Pinpoint the cell where the given text exists, returning its [x, y] midpoint coordinate. 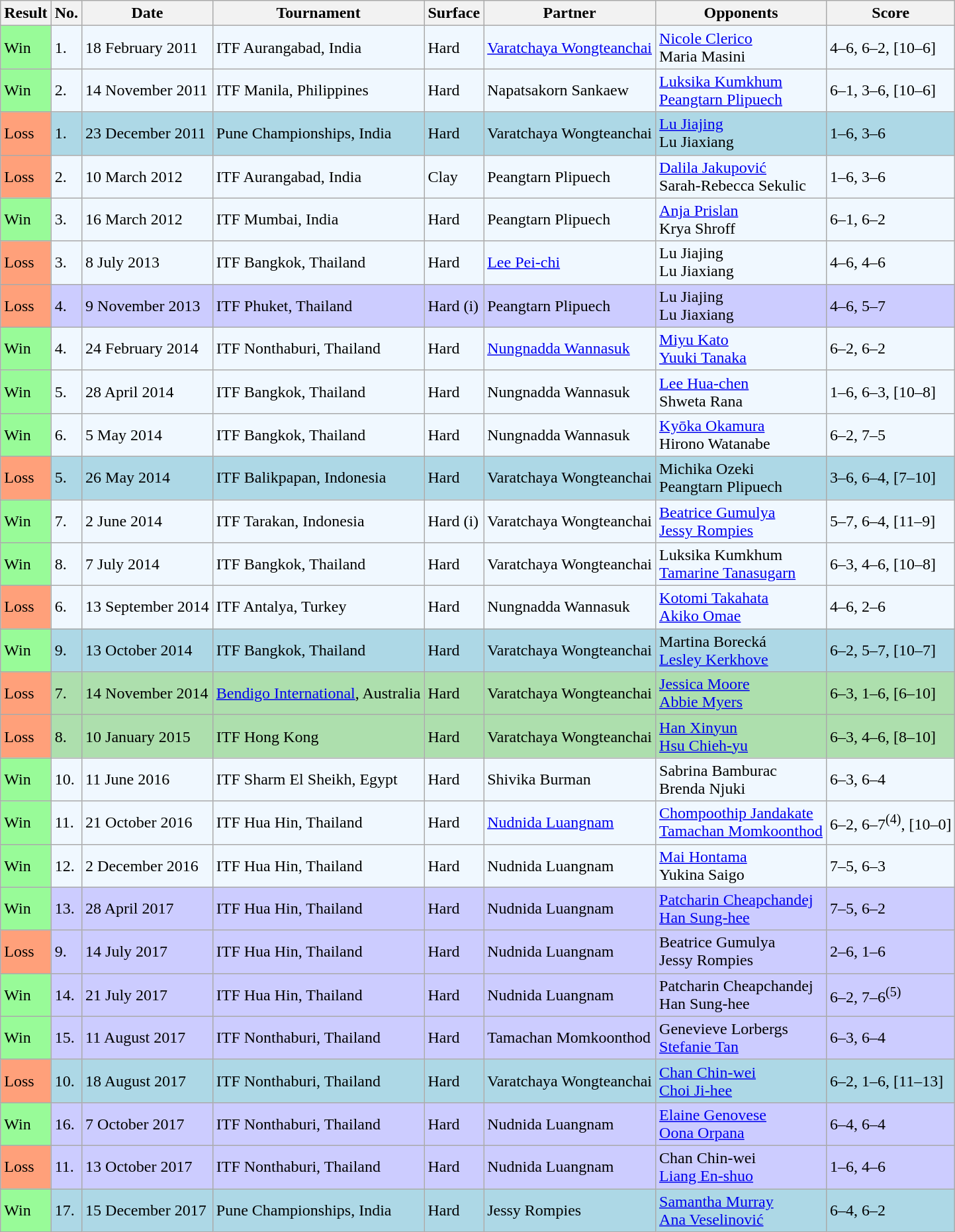
12. [66, 866]
4–6, 4–6 [891, 262]
14 July 2017 [148, 952]
Sabrina Bamburac Brenda Njuki [741, 780]
ITF Sharm El Sheikh, Egypt [318, 780]
26 May 2014 [148, 478]
15 December 2017 [148, 1210]
11 June 2016 [148, 780]
7–5, 6–2 [891, 908]
Martina Borecká Lesley Kerkhove [741, 650]
28 April 2014 [148, 392]
6–3, 1–6, [6–10] [891, 694]
Napatsakorn Sankaew [570, 90]
4–6, 6–2, [10–6] [891, 48]
6–2, 7–5 [891, 434]
1–6, 4–6 [891, 1166]
Chompoothip Jandakate Tamachan Momkoonthod [741, 822]
2–6, 1–6 [891, 952]
ITF Balikpapan, Indonesia [318, 478]
Tamachan Momkoonthod [570, 1038]
13 October 2017 [148, 1166]
Lee Pei-chi [570, 262]
Anja Prislan Krya Shroff [741, 220]
5 May 2014 [148, 434]
Samantha Murray Ana Veselinović [741, 1210]
Genevieve Lorbergs Stefanie Tan [741, 1038]
6–4, 6–2 [891, 1210]
14 November 2011 [148, 90]
24 February 2014 [148, 348]
Luksika Kumkhum Peangtarn Plipuech [741, 90]
Tournament [318, 13]
Luksika Kumkhum Tamarine Tanasugarn [741, 564]
Nicole Clerico Maria Masini [741, 48]
3–6, 6–4, [7–10] [891, 478]
16 March 2012 [148, 220]
8 July 2013 [148, 262]
6–1, 3–6, [10–6] [891, 90]
6–2, 5–7, [10–7] [891, 650]
Clay [454, 176]
4–6, 2–6 [891, 608]
Chan Chin-wei Liang En-shuo [741, 1166]
ITF Tarakan, Indonesia [318, 520]
21 October 2016 [148, 822]
ITF Hong Kong [318, 736]
18 February 2011 [148, 48]
No. [66, 13]
15. [66, 1038]
Partner [570, 13]
Elaine Genovese Oona Orpana [741, 1124]
17. [66, 1210]
ITF Phuket, Thailand [318, 306]
21 July 2017 [148, 994]
Miyu Kato Yuuki Tanaka [741, 348]
7–5, 6–3 [891, 866]
1–6, 6–3, [10–8] [891, 392]
28 April 2017 [148, 908]
6–3, 4–6, [10–8] [891, 564]
Jessy Rompies [570, 1210]
Chan Chin-wei Choi Ji-hee [741, 1080]
6–2, 6–7(4), [10–0] [891, 822]
Kotomi Takahata Akiko Omae [741, 608]
14. [66, 994]
10 January 2015 [148, 736]
14 November 2014 [148, 694]
ITF Manila, Philippines [318, 90]
6–4, 6–4 [891, 1124]
18 August 2017 [148, 1080]
Kyōka Okamura Hirono Watanabe [741, 434]
5–7, 6–4, [11–9] [891, 520]
2 December 2016 [148, 866]
23 December 2011 [148, 134]
4–6, 5–7 [891, 306]
Opponents [741, 13]
16. [66, 1124]
13 October 2014 [148, 650]
Han Xinyun Hsu Chieh-yu [741, 736]
11 August 2017 [148, 1038]
Dalila Jakupović Sarah-Rebecca Sekulic [741, 176]
7 July 2014 [148, 564]
Score [891, 13]
Result [26, 13]
9 November 2013 [148, 306]
6–2, 7–6(5) [891, 994]
6–3, 4–6, [8–10] [891, 736]
6–2, 1–6, [11–13] [891, 1080]
7 October 2017 [148, 1124]
10 March 2012 [148, 176]
Jessica Moore Abbie Myers [741, 694]
6–2, 6–2 [891, 348]
2 June 2014 [148, 520]
13 September 2014 [148, 608]
Shivika Burman [570, 780]
Date [148, 13]
Bendigo International, Australia [318, 694]
ITF Mumbai, India [318, 220]
6–1, 6–2 [891, 220]
13. [66, 908]
Mai Hontama Yukina Saigo [741, 866]
Michika Ozeki Peangtarn Plipuech [741, 478]
Surface [454, 13]
Lee Hua-chen Shweta Rana [741, 392]
ITF Antalya, Turkey [318, 608]
